Determine the [x, y] coordinate at the center of the cell enclosing the given text.  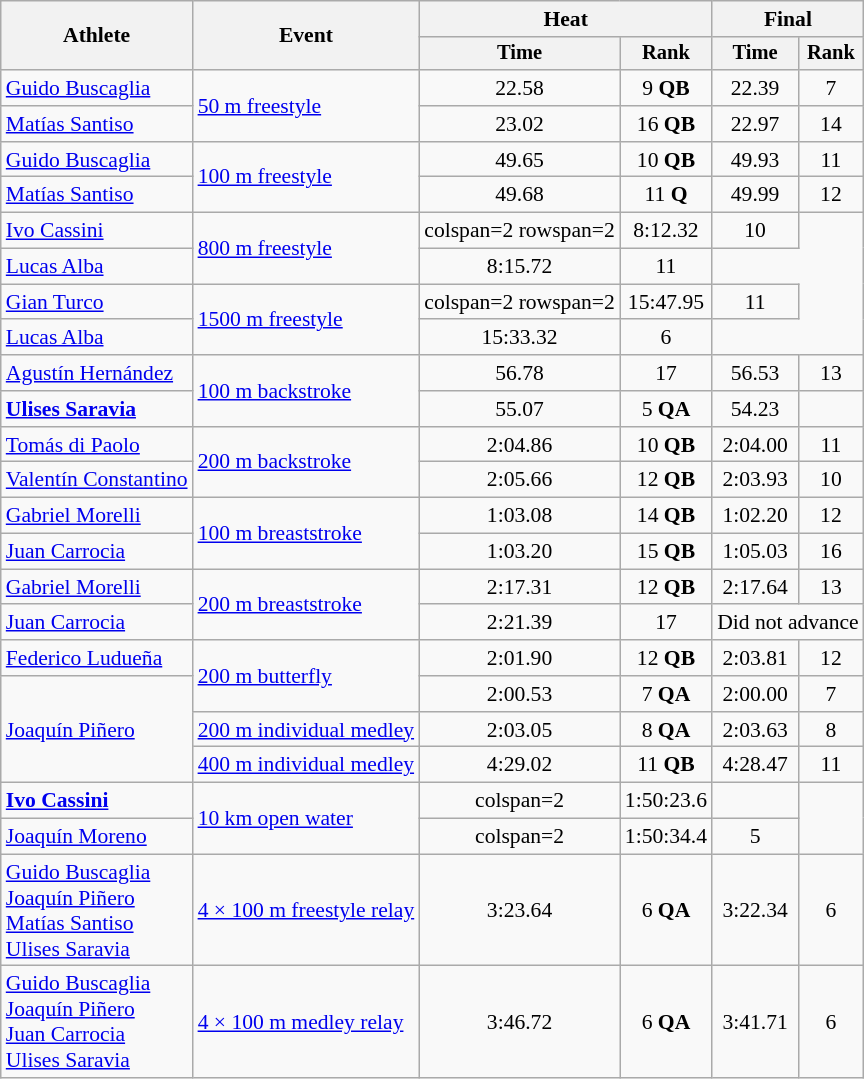
23.02 [520, 124]
1500 m freestyle [306, 320]
4 × 100 m medley relay [306, 1022]
11 QB [666, 765]
15:33.32 [520, 338]
8:12.32 [666, 231]
Tomás di Paolo [97, 445]
100 m breaststroke [306, 534]
3:22.34 [755, 910]
1:02.20 [755, 516]
8:15.72 [520, 267]
Heat [566, 19]
3:41.71 [755, 1022]
2:00.53 [520, 694]
Guido BuscagliaJoaquín PiñeroJuan CarrociaUlises Saravia [97, 1022]
4:28.47 [755, 765]
49.93 [755, 160]
22.97 [755, 124]
200 m butterfly [306, 676]
5 [755, 837]
8 [831, 730]
10 km open water [306, 818]
2:03.81 [755, 658]
2:01.90 [520, 658]
49.99 [755, 195]
400 m individual medley [306, 765]
4:29.02 [520, 765]
2:21.39 [520, 623]
50 m freestyle [306, 106]
800 m freestyle [306, 248]
2:03.05 [520, 730]
8 QA [666, 730]
14 QB [666, 516]
200 m individual medley [306, 730]
15:47.95 [666, 302]
1:50:34.4 [666, 837]
Ulises Saravia [97, 409]
2:03.93 [755, 480]
22.58 [520, 88]
16 QB [666, 124]
2:04.86 [520, 445]
7 QA [666, 694]
200 m breaststroke [306, 604]
2:04.00 [755, 445]
2:05.66 [520, 480]
Did not advance [788, 623]
9 QB [666, 88]
55.07 [520, 409]
Gian Turco [97, 302]
Guido BuscagliaJoaquín PiñeroMatías SantisoUlises Saravia [97, 910]
Agustín Hernández [97, 373]
Final [788, 19]
1:03.20 [520, 552]
22.39 [755, 88]
2:03.63 [755, 730]
1:05.03 [755, 552]
11 Q [666, 195]
15 QB [666, 552]
Joaquín Moreno [97, 837]
5 QA [666, 409]
4 × 100 m freestyle relay [306, 910]
200 m backstroke [306, 462]
100 m backstroke [306, 390]
Valentín Constantino [97, 480]
Federico Ludueña [97, 658]
56.53 [755, 373]
2:00.00 [755, 694]
16 [831, 552]
3:23.64 [520, 910]
49.65 [520, 160]
49.68 [520, 195]
54.23 [755, 409]
1:03.08 [520, 516]
2:17.64 [755, 587]
56.78 [520, 373]
100 m freestyle [306, 178]
Athlete [97, 36]
Event [306, 36]
1:50:23.6 [666, 801]
3:46.72 [520, 1022]
14 [831, 124]
Joaquín Piñero [97, 730]
2:17.31 [520, 587]
